Return [X, Y] of the center of cell containing provided text 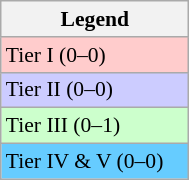
Legend [95, 19]
Tier I (0–0) [95, 55]
Tier II (0–0) [95, 90]
Tier III (0–1) [95, 126]
Tier IV & V (0–0) [95, 162]
